Return the [x, y] coordinate for the center point of the cell that contains the specified text.  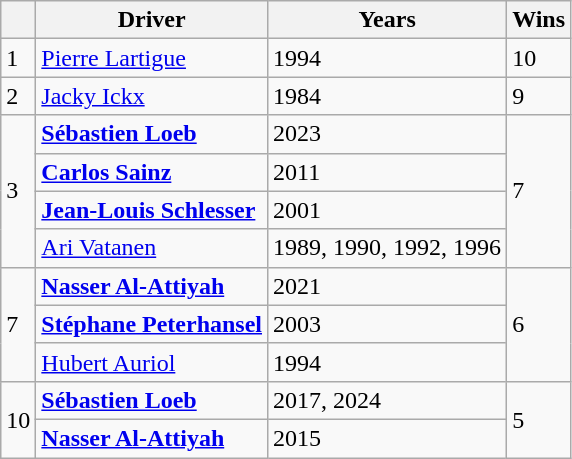
Wins [539, 20]
2021 [388, 286]
Years [388, 20]
Pierre Lartigue [152, 58]
Ari Vatanen [152, 248]
1984 [388, 96]
2015 [388, 438]
3 [18, 191]
Carlos Sainz [152, 172]
Jean-Louis Schlesser [152, 210]
2011 [388, 172]
1 [18, 58]
1989, 1990, 1992, 1996 [388, 248]
Hubert Auriol [152, 362]
Stéphane Peterhansel [152, 324]
2023 [388, 134]
Driver [152, 20]
5 [539, 419]
2 [18, 96]
2017, 2024 [388, 400]
6 [539, 324]
9 [539, 96]
2003 [388, 324]
2001 [388, 210]
Jacky Ickx [152, 96]
